Provide the [x, y] coordinate of the cell's center where the given text is located.  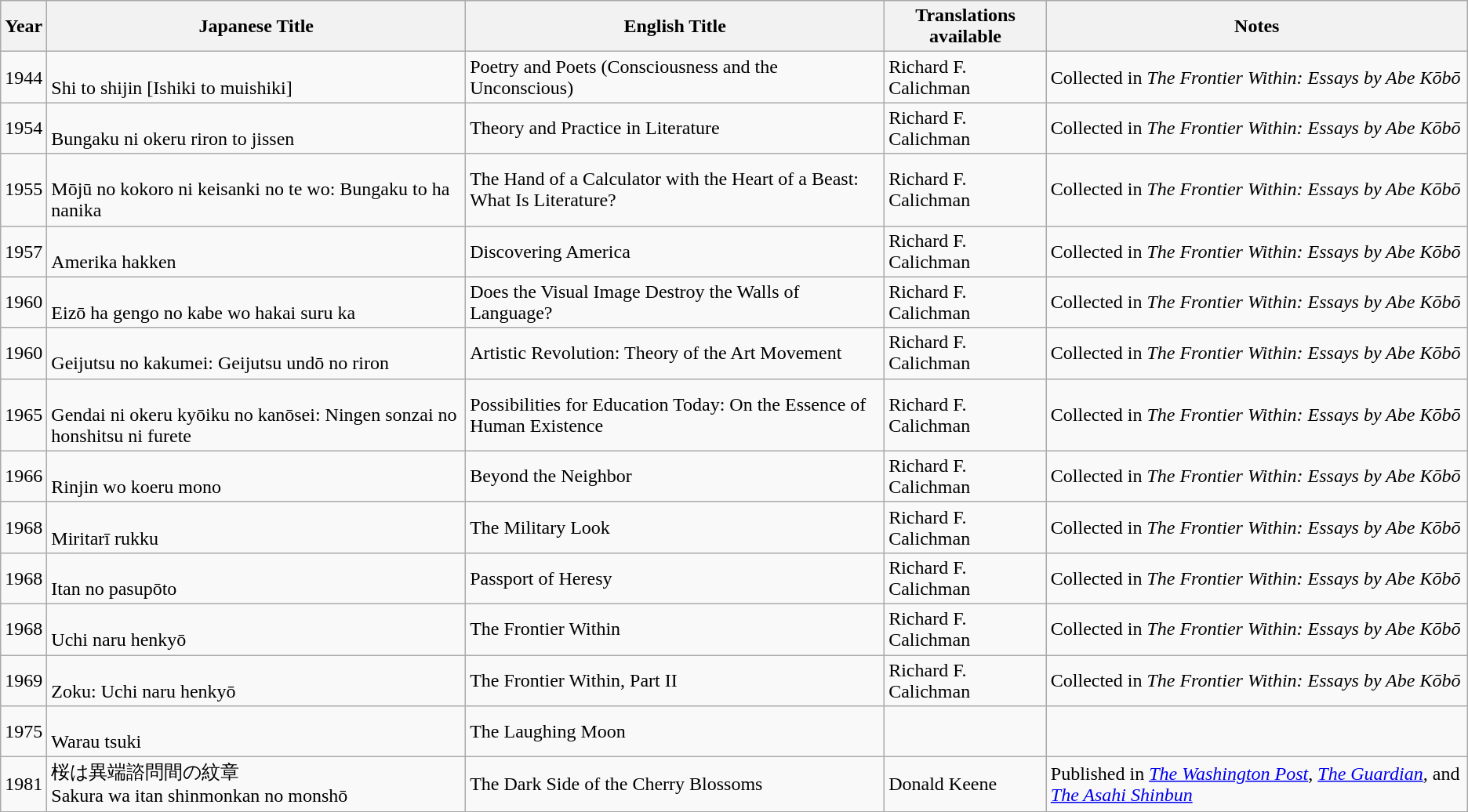
Discovering America [675, 251]
1965 [24, 415]
1955 [24, 190]
Published in The Washington Post, The Guardian, and The Asahi Shinbun [1256, 785]
Beyond the Neighbor [675, 477]
Rinjin wo koeru mono [256, 477]
Donald Keene [966, 785]
The Frontier Within, Part II [675, 680]
Itan no pasupōto [256, 578]
桜は異端諮問間の紋章Sakura wa itan shinmonkan no monshō [256, 785]
Mōjū no kokoro ni keisanki no te wo: Bungaku to ha nanika [256, 190]
Warau tsuki [256, 732]
1969 [24, 680]
Notes [1256, 27]
1957 [24, 251]
Zoku: Uchi naru henkyō [256, 680]
Uchi naru henkyō [256, 629]
Year [24, 27]
Amerika hakken [256, 251]
Does the Visual Image Destroy the Walls of Language? [675, 303]
Eizō ha gengo no kabe wo hakai suru ka [256, 303]
Miritarī rukku [256, 527]
Poetry and Poets (Consciousness and the Unconscious) [675, 77]
1966 [24, 477]
Passport of Heresy [675, 578]
The Frontier Within [675, 629]
1981 [24, 785]
The Laughing Moon [675, 732]
The Hand of a Calculator with the Heart of a Beast: What Is Literature? [675, 190]
Artistic Revolution: Theory of the Art Movement [675, 353]
Shi to shijin [Ishiki to muishiki] [256, 77]
Gendai ni okeru kyōiku no kanōsei: Ningen sonzai no honshitsu ni furete [256, 415]
Bungaku ni okeru riron to jissen [256, 129]
The Military Look [675, 527]
Translations available [966, 27]
Theory and Practice in Literature [675, 129]
Japanese Title [256, 27]
1975 [24, 732]
Possibilities for Education Today: On the Essence of Human Existence [675, 415]
English Title [675, 27]
1944 [24, 77]
Geijutsu no kakumei: Geijutsu undō no riron [256, 353]
The Dark Side of the Cherry Blossoms [675, 785]
1954 [24, 129]
